Identify which cell holds the provided text, then report its (x, y) central coordinate. 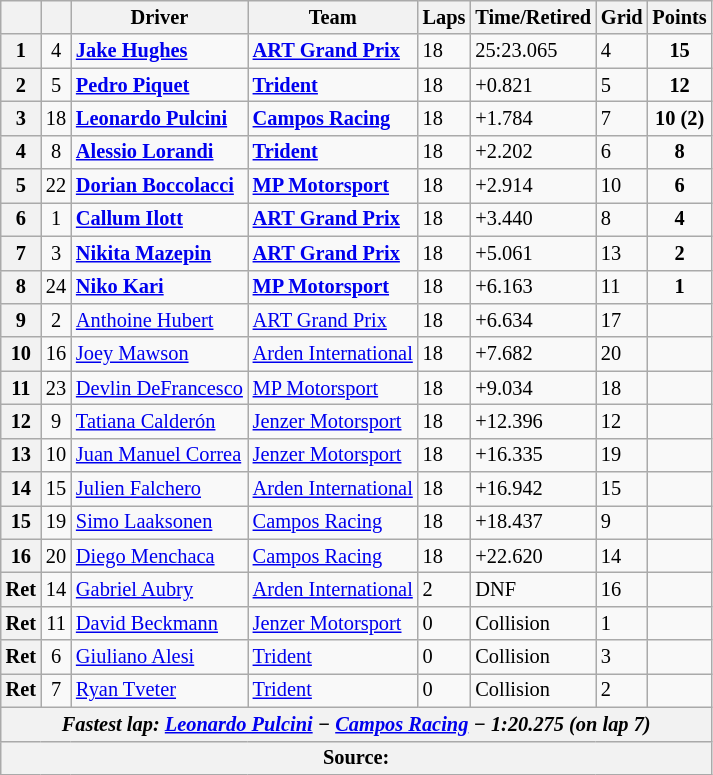
+12.396 (533, 421)
Leonardo Pulcini (160, 118)
Simo Laaksonen (160, 522)
+6.634 (533, 320)
+9.034 (533, 388)
Giuliano Alesi (160, 657)
+6.163 (533, 287)
David Beckmann (160, 623)
Juan Manuel Correa (160, 455)
17 (622, 320)
+16.335 (533, 455)
Tatiana Calderón (160, 421)
Julien Falchero (160, 489)
+16.942 (533, 489)
+2.202 (533, 152)
+22.620 (533, 556)
+3.440 (533, 219)
Anthoine Hubert (160, 320)
24 (56, 287)
Driver (160, 17)
Grid (622, 17)
Diego Menchaca (160, 556)
Time/Retired (533, 17)
Devlin DeFrancesco (160, 388)
Laps (444, 17)
+0.821 (533, 85)
Joey Mawson (160, 354)
+1.784 (533, 118)
22 (56, 186)
10 (2) (680, 118)
Team (333, 17)
+18.437 (533, 522)
+7.682 (533, 354)
Points (680, 17)
Gabriel Aubry (160, 589)
DNF (533, 589)
Niko Kari (160, 287)
Source: (356, 758)
Dorian Boccolacci (160, 186)
Pedro Piquet (160, 85)
+2.914 (533, 186)
Alessio Lorandi (160, 152)
Callum Ilott (160, 219)
Ryan Tveter (160, 690)
25:23.065 (533, 51)
+5.061 (533, 253)
Jake Hughes (160, 51)
Nikita Mazepin (160, 253)
23 (56, 388)
Fastest lap: Leonardo Pulcini − Campos Racing − 1:20.275 (on lap 7) (356, 724)
